Detect which cell encompasses the target text, then output its [X, Y] center coordinate. 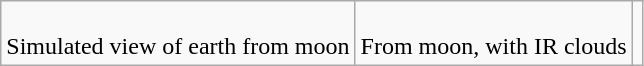
From moon, with IR clouds [494, 34]
Simulated view of earth from moon [178, 34]
